For the text-containing cell, return its midpoint in (X, Y) coordinate format. 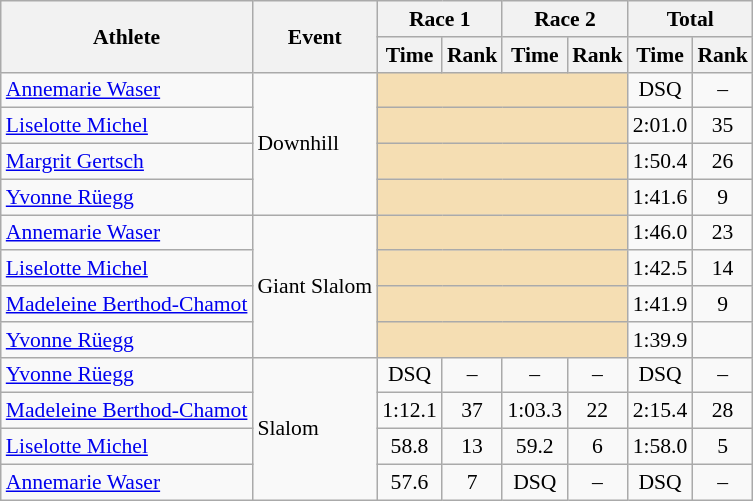
1:41.9 (660, 304)
6 (598, 447)
1:50.4 (660, 162)
35 (722, 126)
Athlete (127, 36)
23 (722, 233)
1:03.3 (534, 411)
2:15.4 (660, 411)
1:42.5 (660, 269)
1:58.0 (660, 447)
1:12.1 (410, 411)
13 (472, 447)
Giant Slalom (314, 286)
Race 1 (440, 19)
7 (472, 482)
2:01.0 (660, 126)
57.6 (410, 482)
1:39.9 (660, 340)
37 (472, 411)
59.2 (534, 447)
58.8 (410, 447)
28 (722, 411)
Total (690, 19)
1:41.6 (660, 197)
Event (314, 36)
14 (722, 269)
Margrit Gertsch (127, 162)
26 (722, 162)
Race 2 (564, 19)
22 (598, 411)
Slalom (314, 428)
Downhill (314, 143)
5 (722, 447)
1:46.0 (660, 233)
